Detect which cell encompasses the target text, then output its [X, Y] center coordinate. 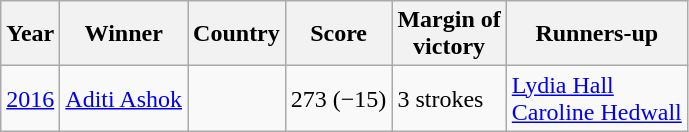
Margin ofvictory [449, 34]
273 (−15) [338, 98]
Score [338, 34]
Winner [124, 34]
2016 [30, 98]
Country [237, 34]
Runners-up [596, 34]
Lydia Hall Caroline Hedwall [596, 98]
Year [30, 34]
Aditi Ashok [124, 98]
3 strokes [449, 98]
